Extract the (x, y) coordinate from the center of the cell holding the provided text.  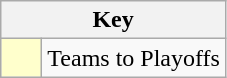
Teams to Playoffs (134, 58)
Key (114, 20)
